Extract the [X, Y] coordinate from the center of the cell holding the provided text.  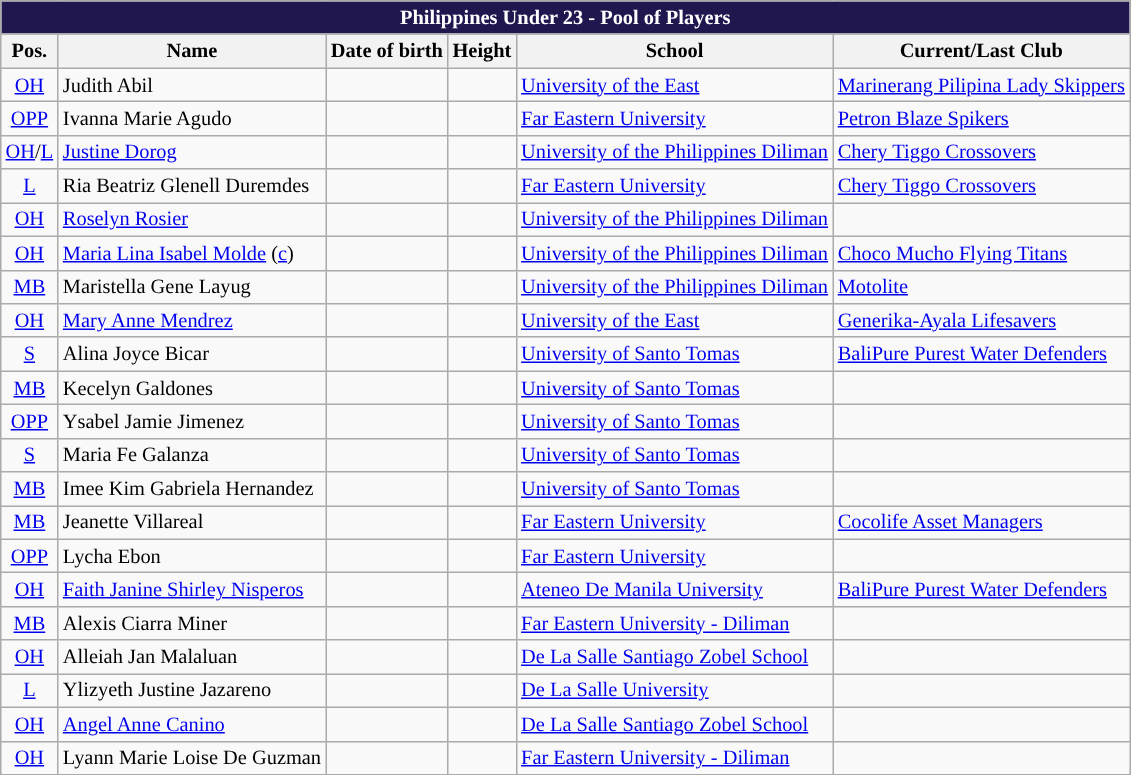
Maria Lina Isabel Molde (c) [192, 253]
Kecelyn Galdones [192, 388]
OH/L [30, 152]
Marinerang Pilipina Lady Skippers [982, 85]
Ysabel Jamie Jimenez [192, 421]
Judith Abil [192, 85]
Generika-Ayala Lifesavers [982, 320]
Justine Dorog [192, 152]
Lyann Marie Loise De Guzman [192, 758]
Faith Janine Shirley Nisperos [192, 589]
Ivanna Marie Agudo [192, 118]
Cocolife Asset Managers [982, 522]
Roselyn Rosier [192, 219]
De La Salle University [674, 690]
Jeanette Villareal [192, 522]
Pos. [30, 51]
Name [192, 51]
Alina Joyce Bicar [192, 354]
Alexis Ciarra Miner [192, 623]
Petron Blaze Spikers [982, 118]
Maria Fe Galanza [192, 455]
Imee Kim Gabriela Hernandez [192, 489]
Ylizyeth Justine Jazareno [192, 690]
Motolite [982, 287]
Angel Anne Canino [192, 724]
Choco Mucho Flying Titans [982, 253]
Ateneo De Manila University [674, 589]
Philippines Under 23 - Pool of Players [566, 17]
Ria Beatriz Glenell Duremdes [192, 186]
Height [482, 51]
Date of birth [387, 51]
Mary Anne Mendrez [192, 320]
School [674, 51]
Lycha Ebon [192, 556]
Current/Last Club [982, 51]
Alleiah Jan Malaluan [192, 657]
Maristella Gene Layug [192, 287]
